Determine the [X, Y] coordinate at the center of the cell enclosing the given text.  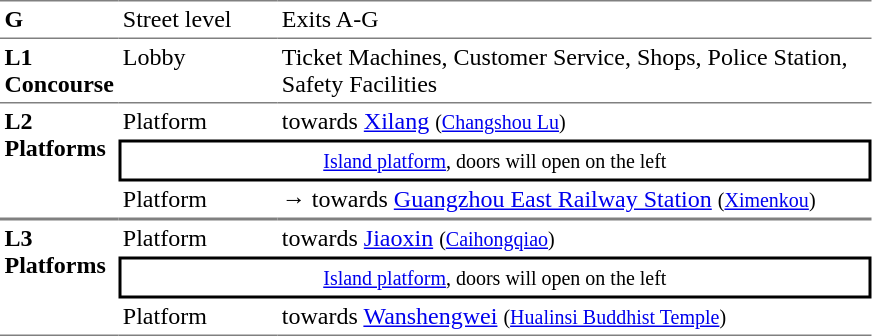
Street level [198, 19]
L3Platforms [59, 278]
towards Xilang (Changshou Lu) [574, 122]
Lobby [198, 71]
G [59, 19]
L2Platforms [59, 162]
L1Concourse [59, 71]
towards Jiaoxin (Caihongqiao) [574, 238]
Exits A-G [574, 19]
towards Wanshengwei (Hualinsi Buddhist Temple) [574, 317]
→ towards Guangzhou East Railway Station (Ximenkou) [574, 201]
Ticket Machines, Customer Service, Shops, Police Station, Safety Facilities [574, 71]
